From the cell containing the given text, extract its center point as (x, y) coordinate. 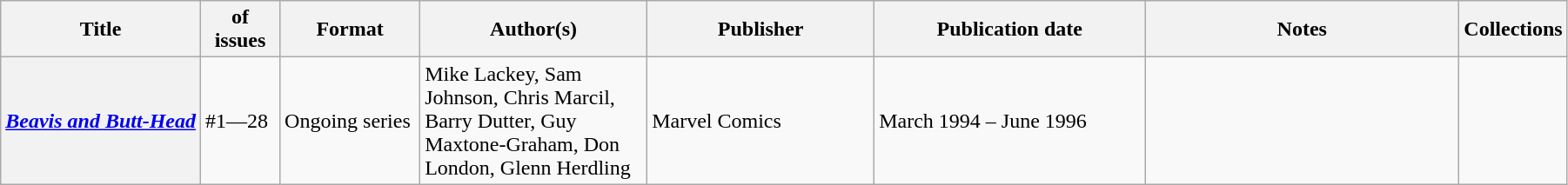
Beavis and Butt-Head (101, 121)
Publisher (761, 30)
Ongoing series (350, 121)
Notes (1302, 30)
Format (350, 30)
Publication date (1009, 30)
Author(s) (534, 30)
#1—28 (240, 121)
Title (101, 30)
of issues (240, 30)
Mike Lackey, Sam Johnson, Chris Marcil, Barry Dutter, Guy Maxtone-Graham, Don London, Glenn Herdling (534, 121)
March 1994 – June 1996 (1009, 121)
Marvel Comics (761, 121)
Collections (1513, 30)
